Pinpoint the cell where the given text exists, returning its [X, Y] midpoint coordinate. 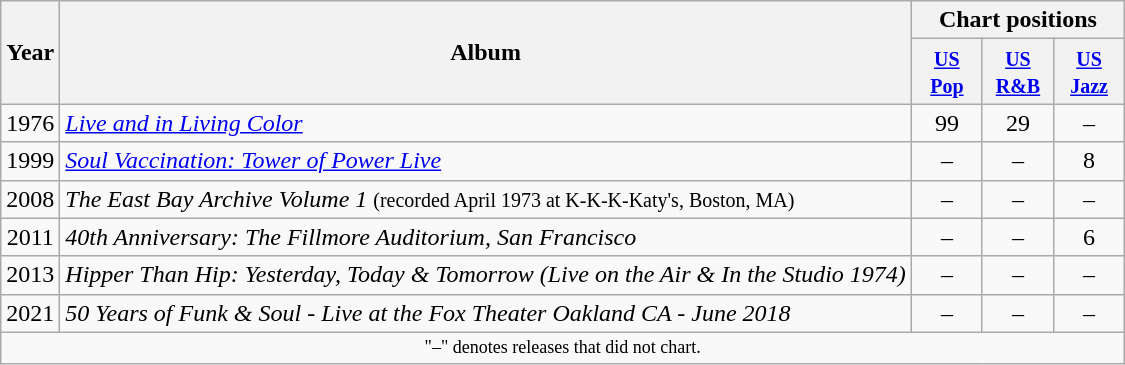
8 [1088, 161]
2008 [30, 199]
2013 [30, 275]
Year [30, 52]
US Pop [946, 72]
US Jazz [1088, 72]
50 Years of Funk & Soul - Live at the Fox Theater Oakland CA - June 2018 [486, 313]
"–" denotes releases that did not chart. [563, 348]
US R&B [1018, 72]
Soul Vaccination: Tower of Power Live [486, 161]
Album [486, 52]
2021 [30, 313]
2011 [30, 237]
Chart positions [1018, 20]
1999 [30, 161]
99 [946, 123]
6 [1088, 237]
1976 [30, 123]
40th Anniversary: The Fillmore Auditorium, San Francisco [486, 237]
Hipper Than Hip: Yesterday, Today & Tomorrow (Live on the Air & In the Studio 1974) [486, 275]
The East Bay Archive Volume 1 (recorded April 1973 at K-K-K-Katy's, Boston, MA) [486, 199]
29 [1018, 123]
Live and in Living Color [486, 123]
